Provide the (X, Y) coordinate of the cell's center where the given text is located.  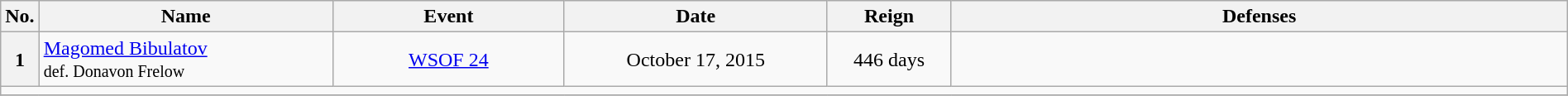
446 days (889, 60)
Reign (889, 17)
Name (185, 17)
1 (20, 60)
WSOF 24 (448, 60)
Date (696, 17)
Defenses (1259, 17)
No. (20, 17)
October 17, 2015 (696, 60)
Magomed Bibulatovdef. Donavon Frelow (185, 60)
Event (448, 17)
